Capture the cell that displays the provided text and extract its (x, y) central coordinate. 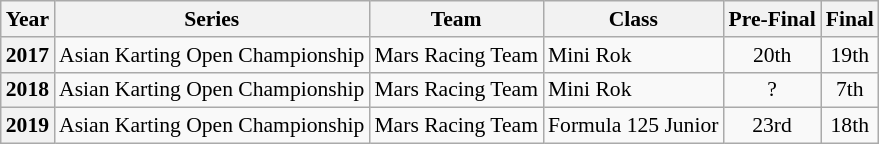
Team (456, 19)
Class (633, 19)
20th (772, 55)
Year (28, 19)
18th (850, 126)
Series (212, 19)
7th (850, 90)
2017 (28, 55)
23rd (772, 126)
19th (850, 55)
Final (850, 19)
Pre-Final (772, 19)
2019 (28, 126)
? (772, 90)
Formula 125 Junior (633, 126)
2018 (28, 90)
